From the cell containing the given text, extract its center point as (X, Y) coordinate. 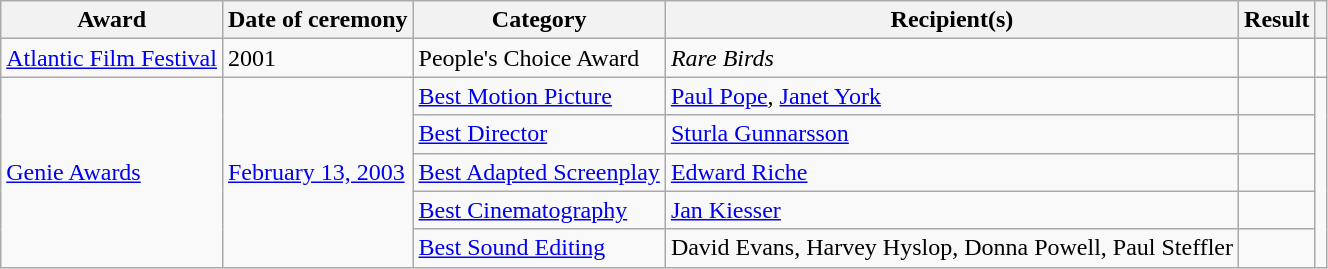
David Evans, Harvey Hyslop, Donna Powell, Paul Steffler (952, 248)
Best Cinematography (539, 210)
Result (1277, 20)
Award (112, 20)
Best Sound Editing (539, 248)
People's Choice Award (539, 58)
Best Motion Picture (539, 96)
Rare Birds (952, 58)
2001 (318, 58)
Best Adapted Screenplay (539, 172)
Best Director (539, 134)
Recipient(s) (952, 20)
Genie Awards (112, 172)
Atlantic Film Festival (112, 58)
Sturla Gunnarsson (952, 134)
February 13, 2003 (318, 172)
Category (539, 20)
Edward Riche (952, 172)
Jan Kiesser (952, 210)
Paul Pope, Janet York (952, 96)
Date of ceremony (318, 20)
